Search for the cell housing the specified text and yield its (X, Y) center coordinate. 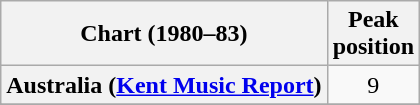
Chart (1980–83) (164, 34)
Australia (Kent Music Report) (164, 85)
9 (373, 85)
Peakposition (373, 34)
